Output the (X, Y) coordinate of the center of the cell containing the given text.  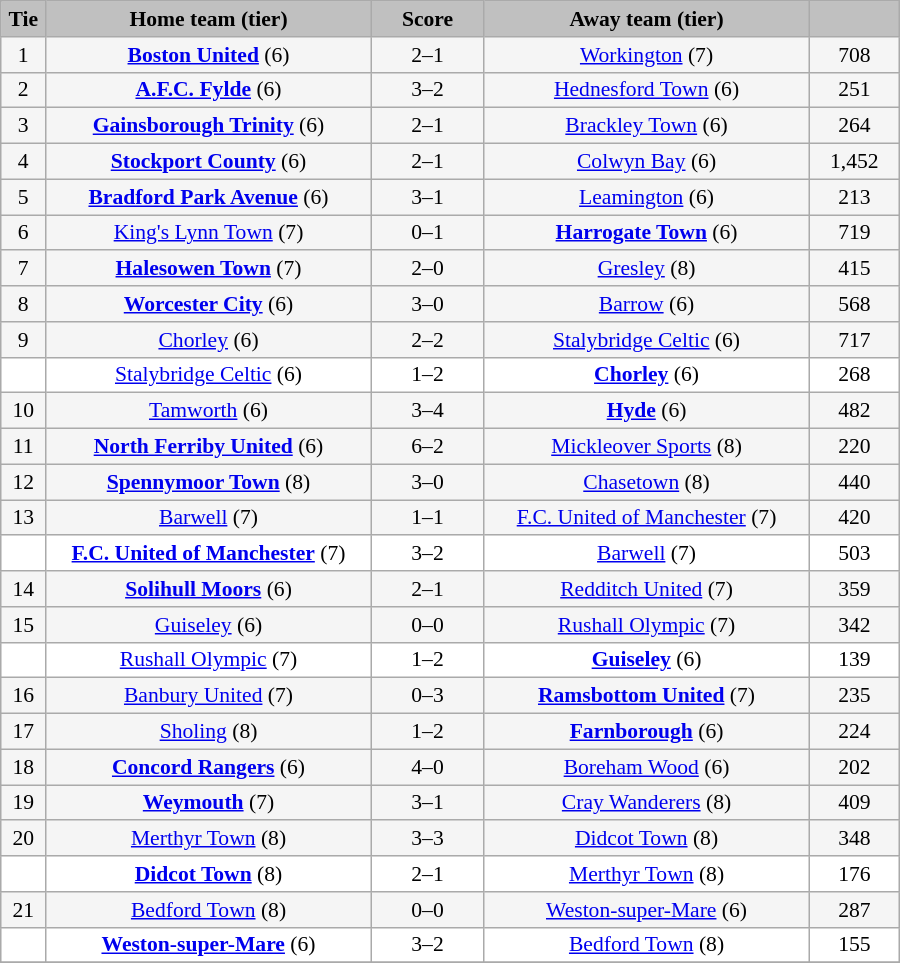
7 (24, 269)
A.F.C. Fylde (6) (209, 90)
Solihull Moors (6) (209, 589)
1–1 (427, 518)
North Ferriby United (6) (209, 447)
6–2 (427, 447)
342 (854, 625)
Spennymoor Town (8) (209, 482)
16 (24, 696)
1,452 (854, 162)
264 (854, 126)
Sholing (8) (209, 732)
10 (24, 411)
Score (427, 19)
224 (854, 732)
Banbury United (7) (209, 696)
Farnborough (6) (647, 732)
Weymouth (7) (209, 803)
13 (24, 518)
4 (24, 162)
348 (854, 839)
Colwyn Bay (6) (647, 162)
Halesowen Town (7) (209, 269)
Tamworth (6) (209, 411)
Bradford Park Avenue (6) (209, 197)
8 (24, 304)
9 (24, 340)
3–4 (427, 411)
415 (854, 269)
Boreham Wood (6) (647, 767)
719 (854, 233)
6 (24, 233)
14 (24, 589)
202 (854, 767)
176 (854, 874)
1 (24, 55)
20 (24, 839)
Hednesford Town (6) (647, 90)
Chasetown (8) (647, 482)
220 (854, 447)
717 (854, 340)
Mickleover Sports (8) (647, 447)
Gresley (8) (647, 269)
12 (24, 482)
Barrow (6) (647, 304)
Cray Wanderers (8) (647, 803)
Harrogate Town (6) (647, 233)
708 (854, 55)
287 (854, 910)
Redditch United (7) (647, 589)
420 (854, 518)
17 (24, 732)
3–3 (427, 839)
Stockport County (6) (209, 162)
0–1 (427, 233)
2–2 (427, 340)
19 (24, 803)
Boston United (6) (209, 55)
Concord Rangers (6) (209, 767)
21 (24, 910)
235 (854, 696)
359 (854, 589)
4–0 (427, 767)
5 (24, 197)
Gainsborough Trinity (6) (209, 126)
18 (24, 767)
Brackley Town (6) (647, 126)
Away team (tier) (647, 19)
Ramsbottom United (7) (647, 696)
568 (854, 304)
Workington (7) (647, 55)
2–0 (427, 269)
3 (24, 126)
482 (854, 411)
11 (24, 447)
King's Lynn Town (7) (209, 233)
409 (854, 803)
268 (854, 375)
15 (24, 625)
Tie (24, 19)
0–3 (427, 696)
503 (854, 554)
440 (854, 482)
Leamington (6) (647, 197)
2 (24, 90)
Worcester City (6) (209, 304)
Home team (tier) (209, 19)
155 (854, 945)
213 (854, 197)
251 (854, 90)
Hyde (6) (647, 411)
139 (854, 660)
